Scan for the cell matching the given text and deliver its [x, y] coordinate at center. 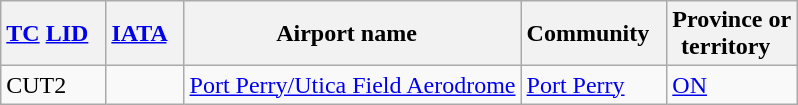
TC LID [54, 34]
ON [732, 85]
Airport name [352, 34]
Port Perry/Utica Field Aerodrome [352, 85]
IATA [145, 34]
Province orterritory [732, 34]
Community [594, 34]
CUT2 [54, 85]
Port Perry [594, 85]
